Capture the cell that displays the provided text and extract its [x, y] central coordinate. 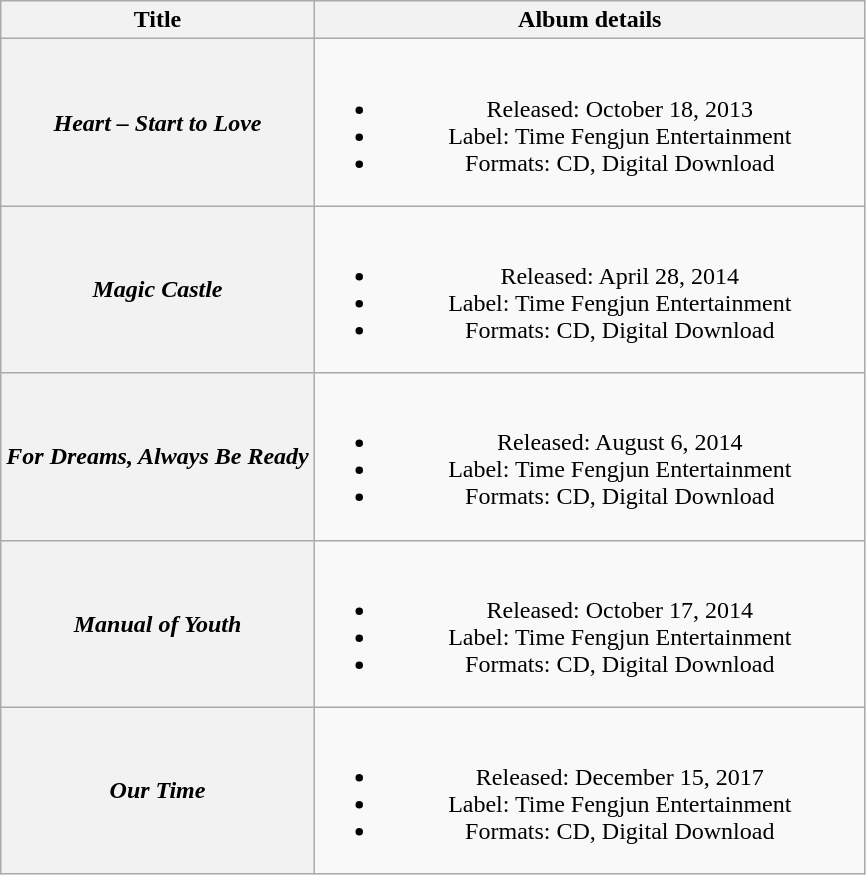
Album details [590, 20]
Released: October 18, 2013Label: Time Fengjun EntertainmentFormats: CD, Digital Download [590, 122]
Our Time [158, 790]
Manual of Youth [158, 624]
Heart – Start to Love [158, 122]
Title [158, 20]
Released: August 6, 2014Label: Time Fengjun EntertainmentFormats: CD, Digital Download [590, 456]
For Dreams, Always Be Ready [158, 456]
Magic Castle [158, 290]
Released: December 15, 2017Label: Time Fengjun EntertainmentFormats: CD, Digital Download [590, 790]
Released: April 28, 2014Label: Time Fengjun EntertainmentFormats: CD, Digital Download [590, 290]
Released: October 17, 2014Label: Time Fengjun EntertainmentFormats: CD, Digital Download [590, 624]
